Detect which cell encompasses the target text, then output its (X, Y) center coordinate. 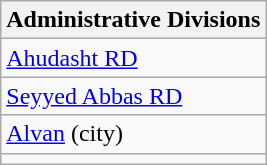
Alvan (city) (134, 134)
Ahudasht RD (134, 58)
Seyyed Abbas RD (134, 96)
Administrative Divisions (134, 20)
